Scan for the cell matching the given text and deliver its (x, y) coordinate at center. 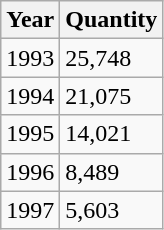
25,748 (112, 58)
Quantity (112, 20)
1993 (30, 58)
1994 (30, 96)
1997 (30, 210)
21,075 (112, 96)
Year (30, 20)
14,021 (112, 134)
1996 (30, 172)
1995 (30, 134)
5,603 (112, 210)
8,489 (112, 172)
